Pinpoint the cell where the given text exists, returning its (X, Y) midpoint coordinate. 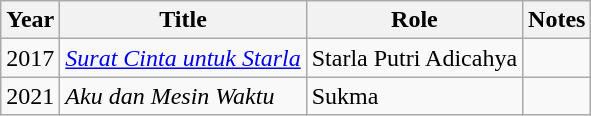
Role (414, 20)
2017 (30, 58)
Surat Cinta untuk Starla (183, 58)
Title (183, 20)
Year (30, 20)
Aku dan Mesin Waktu (183, 96)
Notes (557, 20)
Starla Putri Adicahya (414, 58)
Sukma (414, 96)
2021 (30, 96)
